Provide the [X, Y] coordinate of the cell's center where the given text is located.  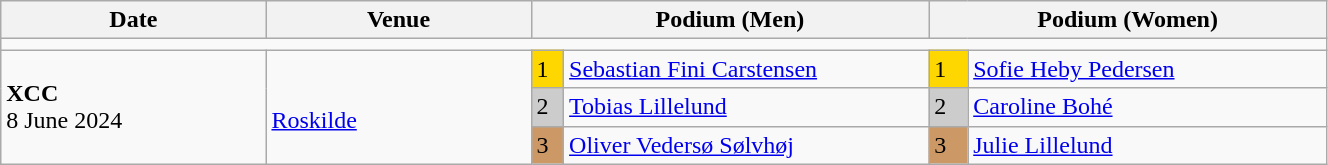
Date [134, 20]
Sebastian Fini Carstensen [746, 69]
Julie Lillelund [1148, 145]
Sofie Heby Pedersen [1148, 69]
Podium (Women) [1128, 20]
Podium (Men) [730, 20]
Roskilde [398, 107]
Oliver Vedersø Sølvhøj [746, 145]
Caroline Bohé [1148, 107]
Tobias Lillelund [746, 107]
Venue [398, 20]
XCC 8 June 2024 [134, 107]
